Search for the cell housing the specified text and yield its (X, Y) center coordinate. 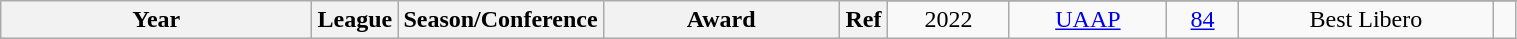
Best Libero (1366, 20)
2022 (949, 20)
Year (156, 20)
Season/Conference (500, 20)
Ref (864, 20)
84 (1203, 20)
UAAP (1088, 20)
Award (721, 20)
League (355, 20)
